Provide the (x, y) coordinate of the cell's center where the given text is located.  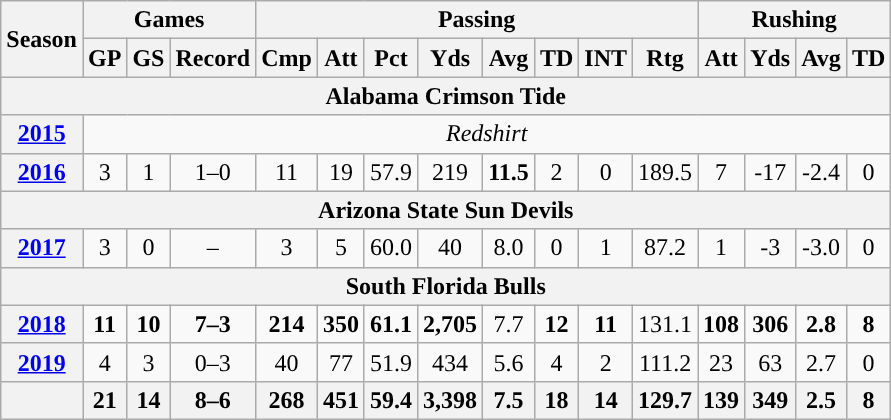
59.4 (390, 400)
51.9 (390, 362)
87.2 (666, 248)
Cmp (287, 58)
60.0 (390, 248)
23 (722, 362)
Pct (390, 58)
Rtg (666, 58)
Rushing (794, 20)
219 (450, 172)
10 (148, 324)
Arizona State Sun Devils (446, 210)
-3 (770, 248)
61.1 (390, 324)
21 (104, 400)
GS (148, 58)
Redshirt (486, 134)
7.7 (509, 324)
Games (168, 20)
63 (770, 362)
2.5 (822, 400)
451 (340, 400)
3,398 (450, 400)
268 (287, 400)
Record (213, 58)
Passing (477, 20)
5.6 (509, 362)
-2.4 (822, 172)
434 (450, 362)
8–6 (213, 400)
214 (287, 324)
11.5 (509, 172)
8.0 (509, 248)
2017 (42, 248)
-3.0 (822, 248)
139 (722, 400)
2.8 (822, 324)
INT (606, 58)
131.1 (666, 324)
57.9 (390, 172)
0–3 (213, 362)
2.7 (822, 362)
Season (42, 39)
189.5 (666, 172)
349 (770, 400)
306 (770, 324)
129.7 (666, 400)
2015 (42, 134)
2019 (42, 362)
77 (340, 362)
108 (722, 324)
South Florida Bulls (446, 286)
19 (340, 172)
7–3 (213, 324)
12 (556, 324)
2016 (42, 172)
2018 (42, 324)
-17 (770, 172)
Alabama Crimson Tide (446, 96)
18 (556, 400)
7.5 (509, 400)
5 (340, 248)
111.2 (666, 362)
7 (722, 172)
– (213, 248)
GP (104, 58)
350 (340, 324)
2,705 (450, 324)
1–0 (213, 172)
